Extract the (x, y) coordinate from the center of the cell holding the provided text.  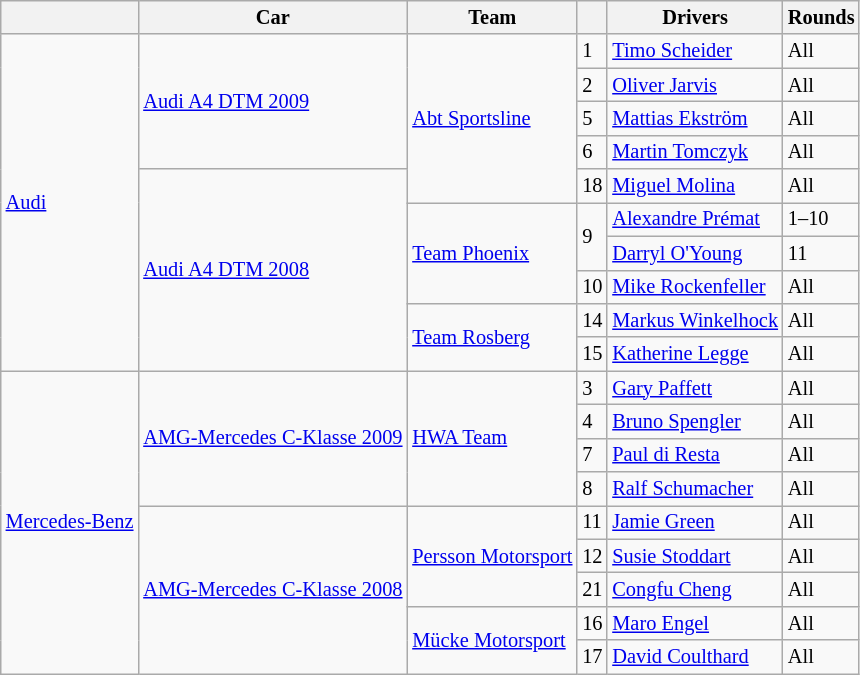
Oliver Jarvis (695, 85)
4 (592, 421)
Audi A4 DTM 2008 (272, 270)
1 (592, 51)
1–10 (822, 219)
Katherine Legge (695, 354)
Car (272, 17)
5 (592, 118)
Team Phoenix (492, 252)
Drivers (695, 17)
Mike Rockenfeller (695, 287)
Audi (70, 202)
Mercedes-Benz (70, 522)
Mattias Ekström (695, 118)
Team (492, 17)
16 (592, 623)
Congfu Cheng (695, 589)
12 (592, 556)
Team Rosberg (492, 336)
2 (592, 85)
Alexandre Prémat (695, 219)
HWA Team (492, 438)
Gary Paffett (695, 388)
Persson Motorsport (492, 556)
9 (592, 236)
18 (592, 186)
Miguel Molina (695, 186)
17 (592, 657)
Maro Engel (695, 623)
Jamie Green (695, 522)
7 (592, 455)
14 (592, 320)
Paul di Resta (695, 455)
Martin Tomczyk (695, 152)
3 (592, 388)
AMG-Mercedes C-Klasse 2009 (272, 438)
Audi A4 DTM 2009 (272, 102)
15 (592, 354)
21 (592, 589)
Timo Scheider (695, 51)
10 (592, 287)
David Coulthard (695, 657)
Abt Sportsline (492, 118)
Susie Stoddart (695, 556)
Darryl O'Young (695, 253)
AMG-Mercedes C-Klasse 2008 (272, 589)
Rounds (822, 17)
Mücke Motorsport (492, 640)
6 (592, 152)
8 (592, 489)
Bruno Spengler (695, 421)
Ralf Schumacher (695, 489)
Markus Winkelhock (695, 320)
